Output the [X, Y] coordinate of the center of the cell containing the given text.  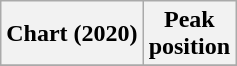
Peakposition [189, 34]
Chart (2020) [72, 34]
